Return (x, y) of the center of cell containing provided text 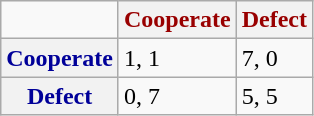
7, 0 (274, 58)
0, 7 (177, 96)
1, 1 (177, 58)
5, 5 (274, 96)
